From the cell containing the given text, extract its center point as [X, Y] coordinate. 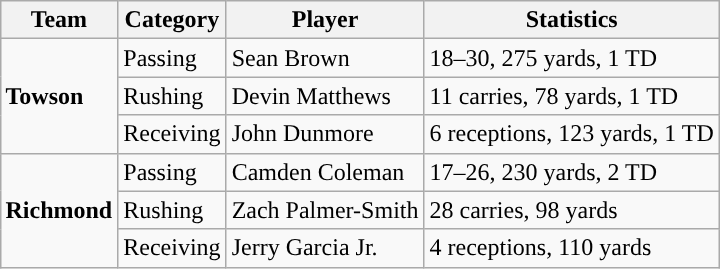
17–26, 230 yards, 2 TD [572, 172]
Category [172, 20]
Player [325, 20]
Sean Brown [325, 58]
28 carries, 98 yards [572, 210]
6 receptions, 123 yards, 1 TD [572, 134]
Towson [59, 96]
18–30, 275 yards, 1 TD [572, 58]
John Dunmore [325, 134]
Zach Palmer-Smith [325, 210]
Statistics [572, 20]
11 carries, 78 yards, 1 TD [572, 96]
Richmond [59, 210]
Devin Matthews [325, 96]
Team [59, 20]
4 receptions, 110 yards [572, 248]
Jerry Garcia Jr. [325, 248]
Camden Coleman [325, 172]
